Provide the (x, y) coordinate of the cell's center where the given text is located.  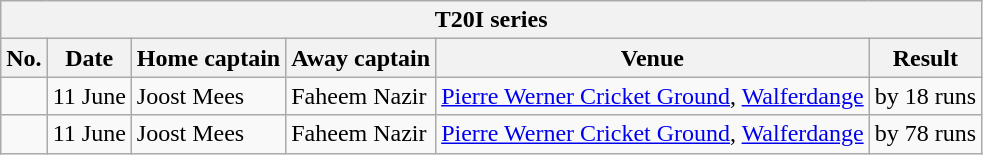
by 78 runs (925, 134)
Result (925, 58)
T20I series (492, 20)
by 18 runs (925, 96)
Date (89, 58)
Home captain (208, 58)
Away captain (361, 58)
No. (24, 58)
Venue (653, 58)
